Detect which cell encompasses the target text, then output its (x, y) center coordinate. 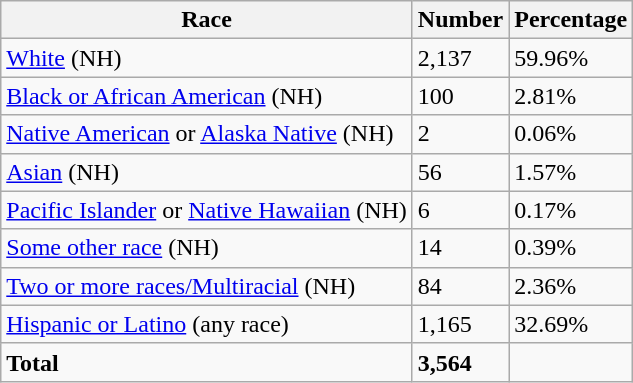
2.36% (571, 286)
Hispanic or Latino (any race) (207, 324)
59.96% (571, 58)
0.39% (571, 248)
100 (460, 96)
Black or African American (NH) (207, 96)
Asian (NH) (207, 172)
Two or more races/Multiracial (NH) (207, 286)
White (NH) (207, 58)
1.57% (571, 172)
14 (460, 248)
32.69% (571, 324)
6 (460, 210)
56 (460, 172)
Percentage (571, 20)
0.06% (571, 134)
2 (460, 134)
Race (207, 20)
Pacific Islander or Native Hawaiian (NH) (207, 210)
84 (460, 286)
Native American or Alaska Native (NH) (207, 134)
0.17% (571, 210)
1,165 (460, 324)
2,137 (460, 58)
Number (460, 20)
Total (207, 362)
3,564 (460, 362)
2.81% (571, 96)
Some other race (NH) (207, 248)
